Return the [x, y] coordinate for the center point of the cell that contains the specified text.  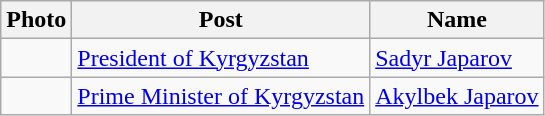
Sadyr Japarov [457, 58]
Photo [36, 20]
Post [221, 20]
Akylbek Japarov [457, 96]
Prime Minister of Kyrgyzstan [221, 96]
President of Kyrgyzstan [221, 58]
Name [457, 20]
